Output the (X, Y) coordinate of the center of the cell containing the given text.  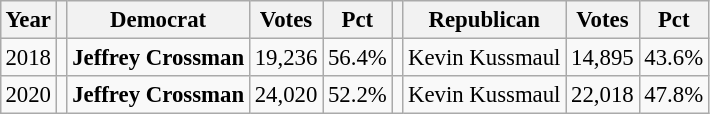
22,018 (602, 95)
52.2% (358, 95)
24,020 (286, 95)
14,895 (602, 57)
2018 (28, 57)
Democrat (158, 20)
Republican (484, 20)
2020 (28, 95)
19,236 (286, 57)
56.4% (358, 57)
47.8% (674, 95)
Year (28, 20)
43.6% (674, 57)
